Return [X, Y] of the center of cell containing provided text 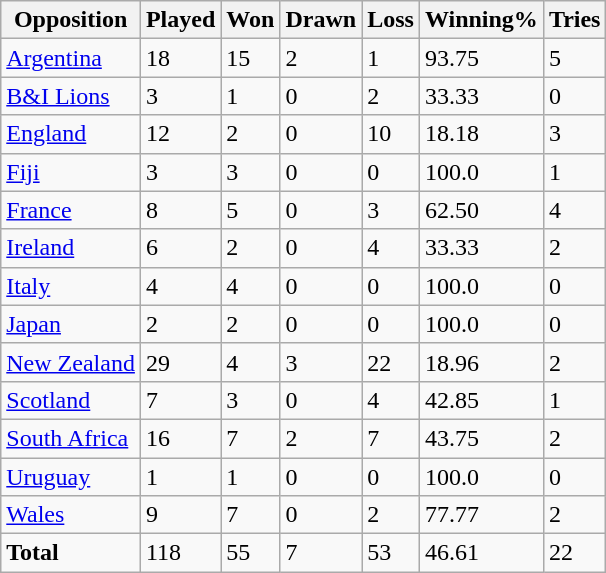
6 [180, 248]
New Zealand [71, 362]
B&I Lions [71, 96]
55 [250, 553]
29 [180, 362]
18 [180, 58]
Loss [391, 20]
Argentina [71, 58]
Opposition [71, 20]
Scotland [71, 400]
Japan [71, 324]
France [71, 210]
53 [391, 553]
77.77 [481, 515]
93.75 [481, 58]
43.75 [481, 438]
46.61 [481, 553]
Won [250, 20]
16 [180, 438]
Fiji [71, 172]
South Africa [71, 438]
10 [391, 134]
18.18 [481, 134]
12 [180, 134]
Winning% [481, 20]
15 [250, 58]
9 [180, 515]
Total [71, 553]
62.50 [481, 210]
8 [180, 210]
England [71, 134]
42.85 [481, 400]
Ireland [71, 248]
Uruguay [71, 477]
Wales [71, 515]
18.96 [481, 362]
Italy [71, 286]
Tries [574, 20]
Played [180, 20]
Drawn [321, 20]
118 [180, 553]
